Extract the [x, y] coordinate from the center of the cell holding the provided text.  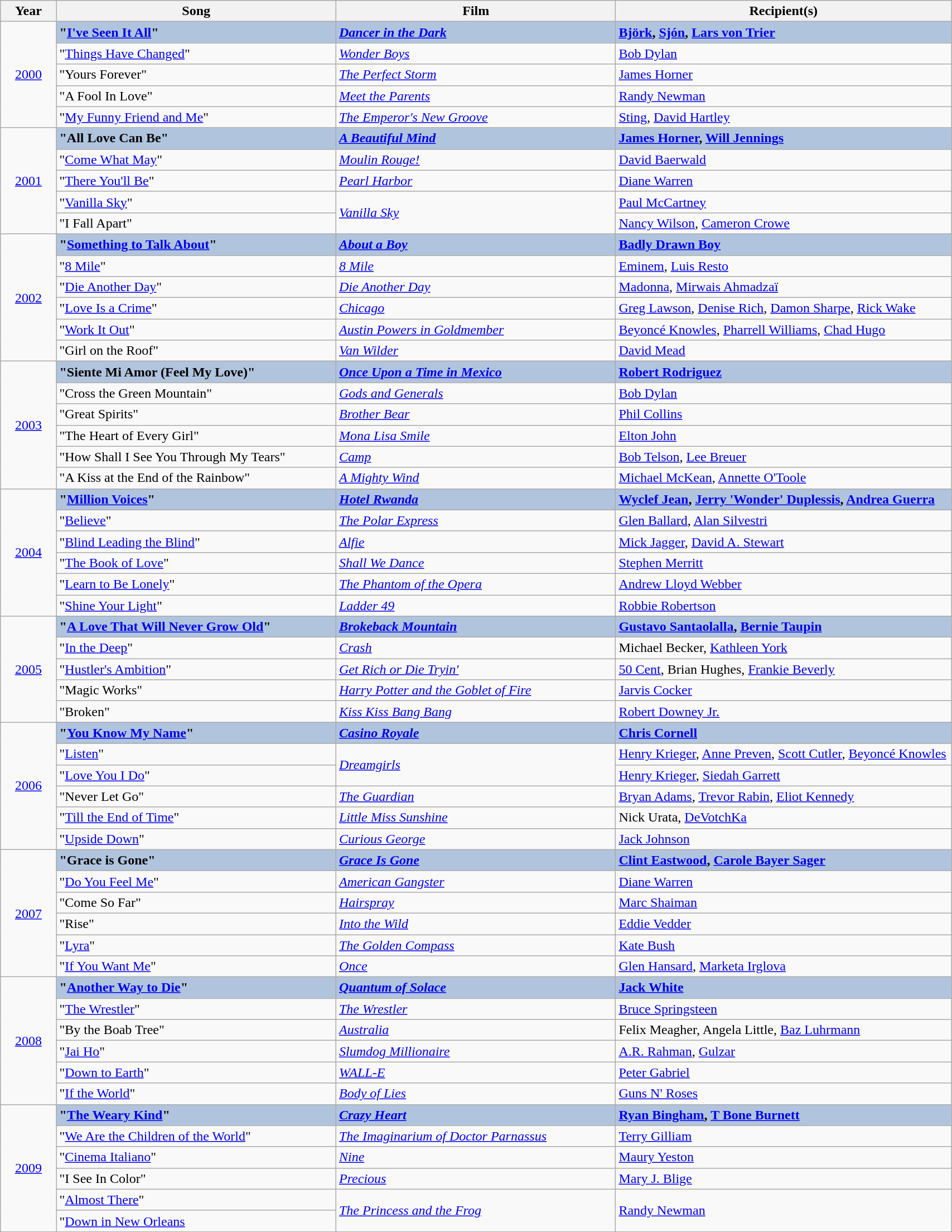
Shall We Dance [475, 563]
Chris Cornell [784, 733]
"By the Boab Tree" [196, 1030]
The Guardian [475, 796]
"Siente Mi Amor (Feel My Love)" [196, 372]
Greg Lawson, Denise Rich, Damon Sharpe, Rick Wake [784, 308]
The Polar Express [475, 520]
"A Kiss at the End of the Rainbow" [196, 478]
Curious George [475, 839]
Into the Wild [475, 924]
"A Fool In Love" [196, 96]
2008 [28, 1041]
"Upside Down" [196, 839]
"In the Deep" [196, 648]
Ryan Bingham, T Bone Burnett [784, 1115]
James Horner [784, 75]
WALL-E [475, 1072]
Stephen Merritt [784, 563]
2000 [28, 75]
Body of Lies [475, 1094]
Nine [475, 1157]
2002 [28, 297]
"We Are the Children of the World" [196, 1136]
"Magic Works" [196, 690]
Brokeback Mountain [475, 627]
"Almost There" [196, 1200]
The Phantom of the Opera [475, 584]
Marc Shaiman [784, 902]
"Believe" [196, 520]
Quantum of Solace [475, 988]
Robert Downey Jr. [784, 712]
A.R. Rahman, Gulzar [784, 1051]
A Beautiful Mind [475, 138]
Once [475, 967]
The Golden Compass [475, 945]
Dancer in the Dark [475, 32]
Mick Jagger, David A. Stewart [784, 542]
Pearl Harbor [475, 181]
Recipient(s) [784, 11]
"The Book of Love" [196, 563]
Gods and Generals [475, 393]
Once Upon a Time in Mexico [475, 372]
American Gangster [475, 881]
"Come What May" [196, 160]
8 Mile [475, 266]
A Mighty Wind [475, 478]
Bob Telson, Lee Breuer [784, 457]
Austin Powers in Goldmember [475, 330]
"Work It Out" [196, 330]
"The Wrestler" [196, 1009]
"Rise" [196, 924]
"Blind Leading the Blind" [196, 542]
"Down in New Orleans [196, 1221]
"There You'll Be" [196, 181]
"Broken" [196, 712]
2007 [28, 913]
"How Shall I See You Through My Tears" [196, 457]
"Die Another Day" [196, 287]
Brother Bear [475, 414]
"Love You I Do" [196, 775]
Get Rich or Die Tryin' [475, 669]
Hairspray [475, 902]
Chicago [475, 308]
The Imaginarium of Doctor Parnassus [475, 1136]
"If You Want Me" [196, 967]
"Cross the Green Mountain" [196, 393]
Badly Drawn Boy [784, 244]
Terry Gilliam [784, 1136]
Gustavo Santaolalla, Bernie Taupin [784, 627]
Mary J. Blige [784, 1178]
Vanilla Sky [475, 212]
Nick Urata, DeVotchKa [784, 818]
"Grace is Gone" [196, 860]
"Love Is a Crime" [196, 308]
Michael McKean, Annette O'Toole [784, 478]
2009 [28, 1168]
"Shine Your Light" [196, 605]
"Something to Talk About" [196, 244]
"Hustler's Ambition" [196, 669]
James Horner, Will Jennings [784, 138]
Jack White [784, 988]
Wyclef Jean, Jerry 'Wonder' Duplessis, Andrea Guerra [784, 499]
Björk, Sjón, Lars von Trier [784, 32]
Moulin Rouge! [475, 160]
Film [475, 11]
David Mead [784, 351]
Eddie Vedder [784, 924]
"I Fall Apart" [196, 223]
Meet the Parents [475, 96]
"Come So Far" [196, 902]
Bruce Springsteen [784, 1009]
Hotel Rwanda [475, 499]
About a Boy [475, 244]
"I've Seen It All" [196, 32]
Elton John [784, 436]
Felix Meagher, Angela Little, Baz Luhrmann [784, 1030]
"Learn to Be Lonely" [196, 584]
Beyoncé Knowles, Pharrell Williams, Chad Hugo [784, 330]
Crash [475, 648]
"My Funny Friend and Me" [196, 117]
"Down to Earth" [196, 1072]
"The Heart of Every Girl" [196, 436]
"Never Let Go" [196, 796]
Henry Krieger, Anne Preven, Scott Cutler, Beyoncé Knowles [784, 754]
"8 Mile" [196, 266]
2006 [28, 786]
Eminem, Luis Resto [784, 266]
Alfie [475, 542]
Phil Collins [784, 414]
Madonna, Mirwais Ahmadzaï [784, 287]
Clint Eastwood, Carole Bayer Sager [784, 860]
Jack Johnson [784, 839]
"Vanilla Sky" [196, 202]
Mona Lisa Smile [475, 436]
Glen Hansard, Marketa Irglova [784, 967]
Bryan Adams, Trevor Rabin, Eliot Kennedy [784, 796]
"I See In Color" [196, 1178]
"A Love That Will Never Grow Old" [196, 627]
"All Love Can Be" [196, 138]
Ladder 49 [475, 605]
Grace Is Gone [475, 860]
Jarvis Cocker [784, 690]
Casino Royale [475, 733]
50 Cent, Brian Hughes, Frankie Beverly [784, 669]
Australia [475, 1030]
"The Weary Kind" [196, 1115]
Precious [475, 1178]
Kate Bush [784, 945]
Glen Ballard, Alan Silvestri [784, 520]
Kiss Kiss Bang Bang [475, 712]
Michael Becker, Kathleen York [784, 648]
Nancy Wilson, Cameron Crowe [784, 223]
Van Wilder [475, 351]
"Yours Forever" [196, 75]
Andrew Lloyd Webber [784, 584]
"Till the End of Time" [196, 818]
The Wrestler [475, 1009]
Guns N' Roses [784, 1094]
"Do You Feel Me" [196, 881]
2005 [28, 669]
"Things Have Changed" [196, 54]
Wonder Boys [475, 54]
"Lyra" [196, 945]
Song [196, 11]
"Another Way to Die" [196, 988]
Paul McCartney [784, 202]
"If the World" [196, 1094]
Robert Rodriguez [784, 372]
Sting, David Hartley [784, 117]
Dreamgirls [475, 765]
Year [28, 11]
Harry Potter and the Goblet of Fire [475, 690]
2004 [28, 552]
"Jai Ho" [196, 1051]
2001 [28, 181]
David Baerwald [784, 160]
Robbie Robertson [784, 605]
Slumdog Millionaire [475, 1051]
Peter Gabriel [784, 1072]
Crazy Heart [475, 1115]
"Great Spirits" [196, 414]
Maury Yeston [784, 1157]
Henry Krieger, Siedah Garrett [784, 775]
2003 [28, 425]
The Princess and the Frog [475, 1210]
Camp [475, 457]
"You Know My Name" [196, 733]
Die Another Day [475, 287]
"Listen" [196, 754]
"Cinema Italiano" [196, 1157]
"Million Voices" [196, 499]
The Emperor's New Groove [475, 117]
"Girl on the Roof" [196, 351]
The Perfect Storm [475, 75]
Little Miss Sunshine [475, 818]
